Return [x, y] of the center of cell containing provided text 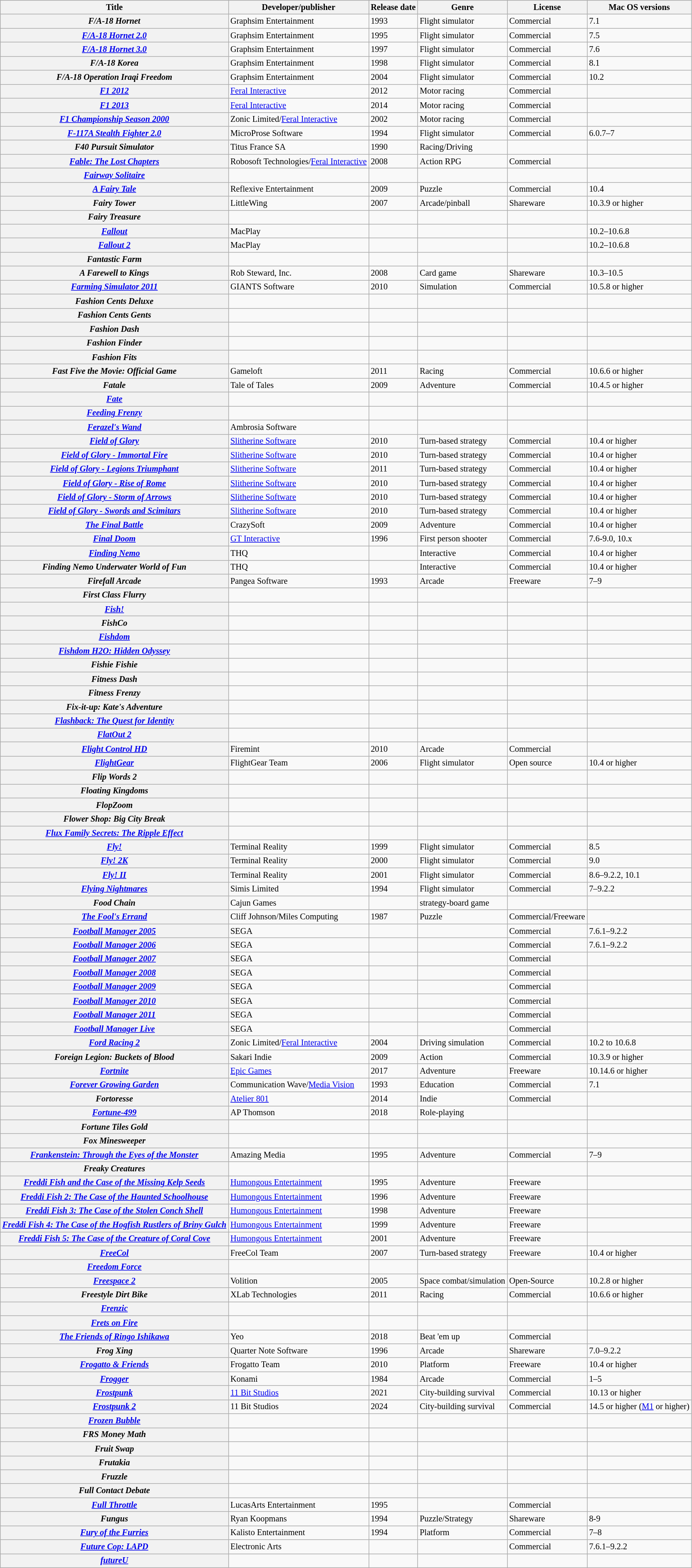
Feeding Frenzy [114, 413]
8-9 [640, 1519]
Frogatto & Friends [114, 1365]
Final Doom [114, 539]
Football Manager 2008 [114, 973]
Flip Words 2 [114, 777]
Rob Steward, Inc. [299, 273]
Open-Source [547, 1281]
LucasArts Entertainment [299, 1505]
Education [462, 1085]
Fitness Dash [114, 679]
futureU [114, 1561]
7.6 [640, 49]
Football Manager 2006 [114, 945]
Freddi Fish 5: The Case of the Creature of Coral Cove [114, 1239]
Fury of the Furries [114, 1533]
Fable: The Lost Chapters [114, 161]
Football Manager 2009 [114, 987]
Fortune-499 [114, 1113]
Ambrosia Software [299, 427]
Ryan Koopmans [299, 1519]
1984 [393, 1379]
Mac OS versions [640, 7]
Floating Kingdoms [114, 791]
FreeCol Team [299, 1253]
14.5 or higher (M1 or higher) [640, 1407]
10.4.5 or higher [640, 385]
MicroProse Software [299, 133]
2017 [393, 1071]
FlightGear [114, 763]
A Fairy Tale [114, 189]
Pangea Software [299, 581]
7–8 [640, 1533]
The Fool's Errand [114, 917]
Fly! II [114, 875]
Firefall Arcade [114, 581]
Yeo [299, 1337]
Fashion Cents Gents [114, 315]
Open source [547, 763]
Fashion Dash [114, 329]
Fly! [114, 847]
8.6–9.2.2, 10.1 [640, 875]
Commercial/Freeware [547, 917]
Action [462, 1057]
Football Manager 2010 [114, 1001]
10.13 or higher [640, 1393]
Fruit Swap [114, 1449]
A Farewell to Kings [114, 273]
Quarter Note Software [299, 1351]
Simulation [462, 287]
Football Manager Live [114, 1029]
GT Interactive [299, 539]
7.0–9.2.2 [640, 1351]
Flying Nightmares [114, 889]
Freedom Force [114, 1267]
F1 Championship Season 2000 [114, 119]
Fishdom [114, 637]
Field of Glory - Legions Triumphant [114, 469]
Fantastic Farm [114, 259]
LittleWing [299, 203]
Field of Glory - Immortal Fire [114, 455]
The Final Battle [114, 525]
2002 [393, 119]
Frog Xing [114, 1351]
F/A-18 Operation Iraqi Freedom [114, 77]
10.4 [640, 189]
7.5 [640, 35]
Racing/Driving [462, 147]
Volition [299, 1281]
Release date [393, 7]
2006 [393, 763]
XLab Technologies [299, 1295]
Robosoft Technologies/Feral Interactive [299, 161]
F-117A Stealth Fighter 2.0 [114, 133]
Freddi Fish 2: The Case of the Haunted Schoolhouse [114, 1197]
Cliff Johnson/Miles Computing [299, 917]
Fairy Tower [114, 203]
Fashion Cents Deluxe [114, 301]
1987 [393, 917]
Fix-it-up: Kate's Adventure [114, 707]
10.14.6 or higher [640, 1071]
Communication Wave/Media Vision [299, 1085]
GIANTS Software [299, 287]
Genre [462, 7]
2000 [393, 861]
Arcade/pinball [462, 203]
Puzzle/Strategy [462, 1519]
Fortune Tiles Gold [114, 1127]
Fungus [114, 1519]
Cajun Games [299, 903]
Finding Nemo [114, 553]
Field of Glory - Swords and Scimitars [114, 511]
First person shooter [462, 539]
F40 Pursuit Simulator [114, 147]
Football Manager 2007 [114, 959]
2012 [393, 91]
8.5 [640, 847]
Tale of Tales [299, 385]
Fly! 2K [114, 861]
AP Thomson [299, 1113]
Konami [299, 1379]
Frogger [114, 1379]
Fashion Fits [114, 357]
Ferazel's Wand [114, 427]
Freaky Creatures [114, 1169]
Atelier 801 [299, 1099]
Sakari Indie [299, 1057]
Fashion Finder [114, 343]
CrazySoft [299, 525]
FlopZoom [114, 805]
Frozen Bubble [114, 1421]
Full Throttle [114, 1505]
F/A-18 Hornet 3.0 [114, 49]
Finding Nemo Underwater World of Fun [114, 567]
Kalisto Entertainment [299, 1533]
10.3–10.5 [640, 273]
Space combat/simulation [462, 1281]
Fitness Frenzy [114, 693]
Forever Growing Garden [114, 1085]
1–5 [640, 1379]
9.0 [640, 861]
Reflexive Entertainment [299, 189]
Role-playing [462, 1113]
Fishdom H2O: Hidden Odyssey [114, 651]
Frutakia [114, 1463]
6.0.7–7 [640, 133]
F/A-18 Hornet [114, 21]
Flower Shop: Big City Break [114, 819]
FlatOut 2 [114, 735]
Fallout [114, 231]
Flashback: The Quest for Identity [114, 721]
Farming Simulator 2011 [114, 287]
Fish! [114, 609]
Frostpunk [114, 1393]
10.2 [640, 77]
Frets on Fire [114, 1323]
FreeCol [114, 1253]
Firemint [299, 749]
Amazing Media [299, 1155]
7.6-9.0, 10.x [640, 539]
Ford Racing 2 [114, 1043]
Freespace 2 [114, 1281]
FRS Money Math [114, 1435]
Developer/publisher [299, 7]
Football Manager 2005 [114, 931]
Simis Limited [299, 889]
10.2.8 or higher [640, 1281]
Fairy Treasure [114, 217]
The Friends of Ringo Ishikawa [114, 1337]
Freestyle Dirt Bike [114, 1295]
F1 2012 [114, 91]
Epic Games [299, 1071]
Freddi Fish and the Case of the Missing Kelp Seeds [114, 1183]
2021 [393, 1393]
Beat 'em up [462, 1337]
Fortoresse [114, 1099]
F1 2013 [114, 105]
Electronic Arts [299, 1547]
Titus France SA [299, 147]
Gameloft [299, 371]
Freddi Fish 3: The Case of the Stolen Conch Shell [114, 1211]
FlightGear Team [299, 763]
Fruzzle [114, 1477]
Frogatto Team [299, 1365]
Fairway Solitaire [114, 175]
Action RPG [462, 161]
Full Contact Debate [114, 1491]
License [547, 7]
Frenzic [114, 1309]
Fast Five the Movie: Official Game [114, 371]
Food Chain [114, 903]
Foreign Legion: Buckets of Blood [114, 1057]
Future Cop: LAPD [114, 1547]
10.5.8 or higher [640, 287]
1990 [393, 147]
F/A-18 Korea [114, 63]
Field of Glory [114, 441]
Flux Family Secrets: The Ripple Effect [114, 833]
Fatale [114, 385]
2005 [393, 1281]
F/A-18 Hornet 2.0 [114, 35]
10.2 to 10.6.8 [640, 1043]
7–9.2.2 [640, 889]
8.1 [640, 63]
Fortnite [114, 1071]
FishCo [114, 623]
Field of Glory - Storm of Arrows [114, 497]
Fox Minesweeper [114, 1141]
1997 [393, 49]
Frostpunk 2 [114, 1407]
Field of Glory - Rise of Rome [114, 483]
Flight Control HD [114, 749]
strategy-board game [462, 903]
Fallout 2 [114, 245]
Driving simulation [462, 1043]
Card game [462, 273]
Indie [462, 1099]
First Class Flurry [114, 595]
Fate [114, 399]
Frankenstein: Through the Eyes of the Monster [114, 1155]
Fishie Fishie [114, 665]
Football Manager 2011 [114, 1015]
Title [114, 7]
Freddi Fish 4: The Case of the Hogfish Rustlers of Briny Gulch [114, 1225]
2024 [393, 1407]
